Capture the cell that displays the provided text and extract its (x, y) central coordinate. 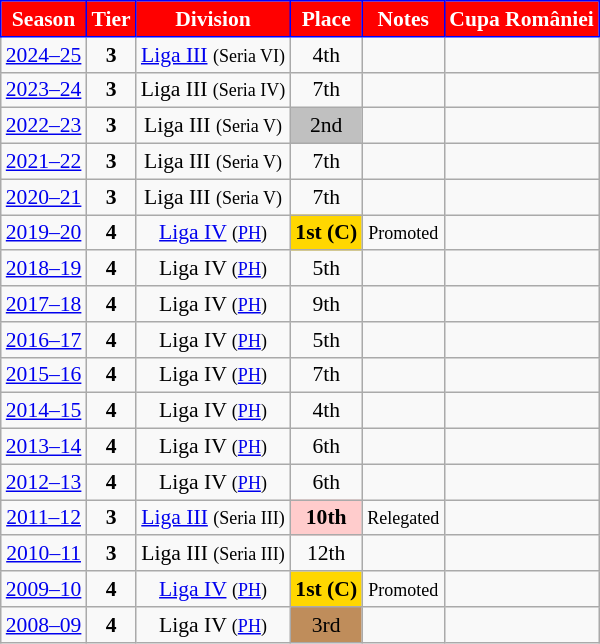
2014–15 (44, 411)
10th (326, 518)
Place (326, 19)
2013–14 (44, 447)
2015–16 (44, 375)
2018–19 (44, 269)
Tier (110, 19)
2012–13 (44, 482)
2nd (326, 126)
2011–12 (44, 518)
Season (44, 19)
2009–10 (44, 589)
3rd (326, 625)
2017–18 (44, 304)
Cupa României (522, 19)
2020–21 (44, 197)
2023–24 (44, 90)
2010–11 (44, 554)
Liga III (Seria IV) (214, 90)
Relegated (403, 518)
Notes (403, 19)
2008–09 (44, 625)
2024–25 (44, 55)
2016–17 (44, 340)
2022–23 (44, 126)
2021–22 (44, 162)
Liga III (Seria VI) (214, 55)
Division (214, 19)
2019–20 (44, 233)
12th (326, 554)
9th (326, 304)
